Determine the [X, Y] coordinate at the center of the cell enclosing the given text.  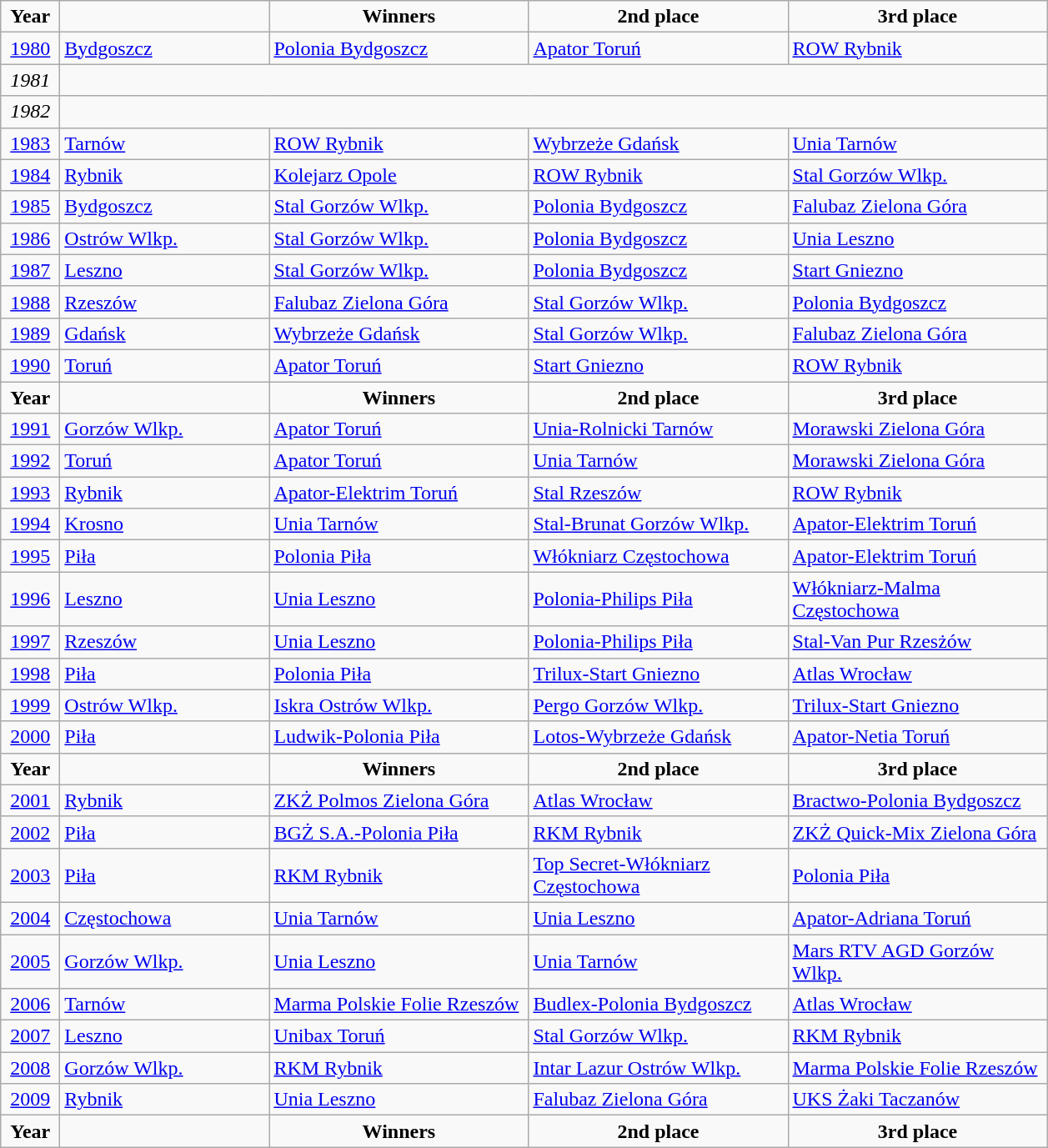
Włókniarz-Malma Częstochowa [917, 599]
1993 [30, 493]
1986 [30, 238]
Iskra Ostrów Wlkp. [399, 705]
Stal Rzeszów [659, 493]
Kolejarz Opole [399, 175]
1989 [30, 333]
Unia-Rolnicki Tarnów [659, 429]
UKS Żaki Taczanów [917, 1100]
Top Secret-Włókniarz Częstochowa [659, 875]
2008 [30, 1068]
Stal-Brunat Gorzów Wlkp. [659, 524]
1987 [30, 270]
1995 [30, 556]
2007 [30, 1036]
1982 [30, 112]
Apator-Adriana Toruń [917, 918]
1992 [30, 461]
1981 [30, 80]
2009 [30, 1100]
Włókniarz Częstochowa [659, 556]
1990 [30, 365]
2003 [30, 875]
Bractwo-Polonia Bydgoszcz [917, 800]
1996 [30, 599]
2006 [30, 1005]
2004 [30, 918]
Pergo Gorzów Wlkp. [659, 705]
Apator-Netia Toruń [917, 737]
1994 [30, 524]
Intar Lazur Ostrów Wlkp. [659, 1068]
Krosno [165, 524]
Stal-Van Pur Rzesżów [917, 642]
1980 [30, 48]
2005 [30, 960]
1999 [30, 705]
1997 [30, 642]
Częstochowa [165, 918]
Gdańsk [165, 333]
1985 [30, 207]
Unibax Toruń [399, 1036]
ZKŻ Quick-Mix Zielona Góra [917, 832]
BGŻ S.A.-Polonia Piła [399, 832]
1998 [30, 674]
1983 [30, 143]
Ludwik-Polonia Piła [399, 737]
1984 [30, 175]
1988 [30, 302]
Lotos-Wybrzeże Gdańsk [659, 737]
1991 [30, 429]
2002 [30, 832]
2000 [30, 737]
Mars RTV AGD Gorzów Wlkp. [917, 960]
2001 [30, 800]
Budlex-Polonia Bydgoszcz [659, 1005]
ZKŻ Polmos Zielona Góra [399, 800]
